Return (x, y) of the center of cell containing provided text 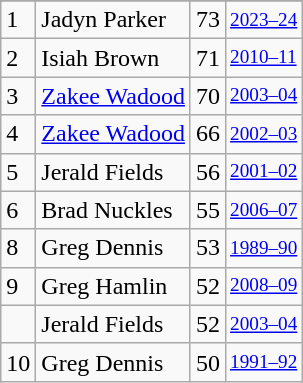
55 (208, 210)
2008–09 (264, 286)
2002–03 (264, 134)
2023–24 (264, 20)
56 (208, 172)
2 (18, 58)
71 (208, 58)
1989–90 (264, 248)
53 (208, 248)
Isiah Brown (114, 58)
10 (18, 362)
6 (18, 210)
1991–92 (264, 362)
Greg Hamlin (114, 286)
8 (18, 248)
66 (208, 134)
5 (18, 172)
1 (18, 20)
2010–11 (264, 58)
70 (208, 96)
9 (18, 286)
50 (208, 362)
Jadyn Parker (114, 20)
Brad Nuckles (114, 210)
2001–02 (264, 172)
3 (18, 96)
2006–07 (264, 210)
73 (208, 20)
4 (18, 134)
